Return [x, y] of the center of cell containing provided text 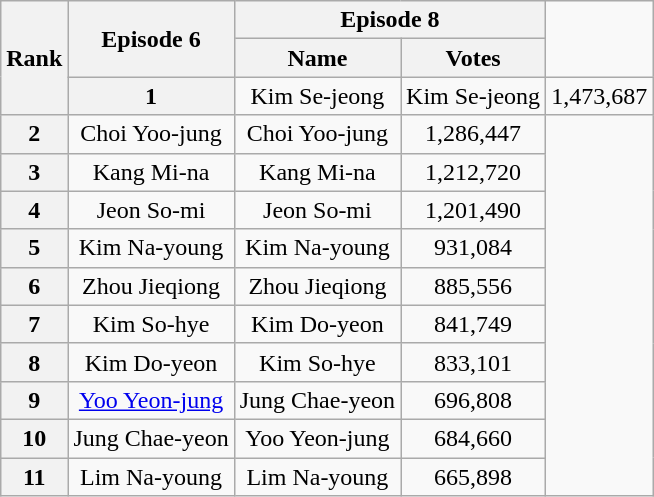
665,898 [474, 477]
8 [34, 362]
Rank [34, 58]
1,286,447 [474, 134]
696,808 [474, 400]
1,201,490 [474, 210]
5 [34, 248]
1,473,687 [600, 96]
6 [34, 286]
885,556 [474, 286]
Name [317, 58]
931,084 [474, 248]
Episode 8 [390, 20]
7 [34, 324]
841,749 [474, 324]
10 [34, 438]
1 [151, 96]
1,212,720 [474, 172]
4 [34, 210]
Votes [474, 58]
833,101 [474, 362]
684,660 [474, 438]
Episode 6 [151, 39]
2 [34, 134]
3 [34, 172]
11 [34, 477]
9 [34, 400]
